Search for the cell housing the specified text and yield its [X, Y] center coordinate. 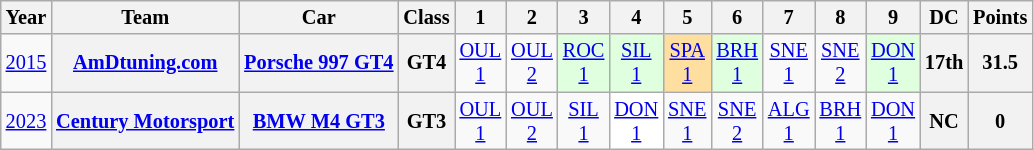
GT3 [426, 121]
SPA1 [687, 63]
NC [944, 121]
Year [26, 17]
9 [893, 17]
1 [481, 17]
BMW M4 GT3 [318, 121]
0 [1000, 121]
DC [944, 17]
2023 [26, 121]
Points [1000, 17]
5 [687, 17]
Class [426, 17]
3 [584, 17]
ALG1 [789, 121]
Century Motorsport [145, 121]
2015 [26, 63]
Porsche 997 GT4 [318, 63]
17th [944, 63]
ROC1 [584, 63]
4 [636, 17]
2 [532, 17]
Team [145, 17]
8 [840, 17]
6 [737, 17]
31.5 [1000, 63]
Car [318, 17]
AmDtuning.com [145, 63]
GT4 [426, 63]
7 [789, 17]
